From the cell containing the given text, extract its center point as [x, y] coordinate. 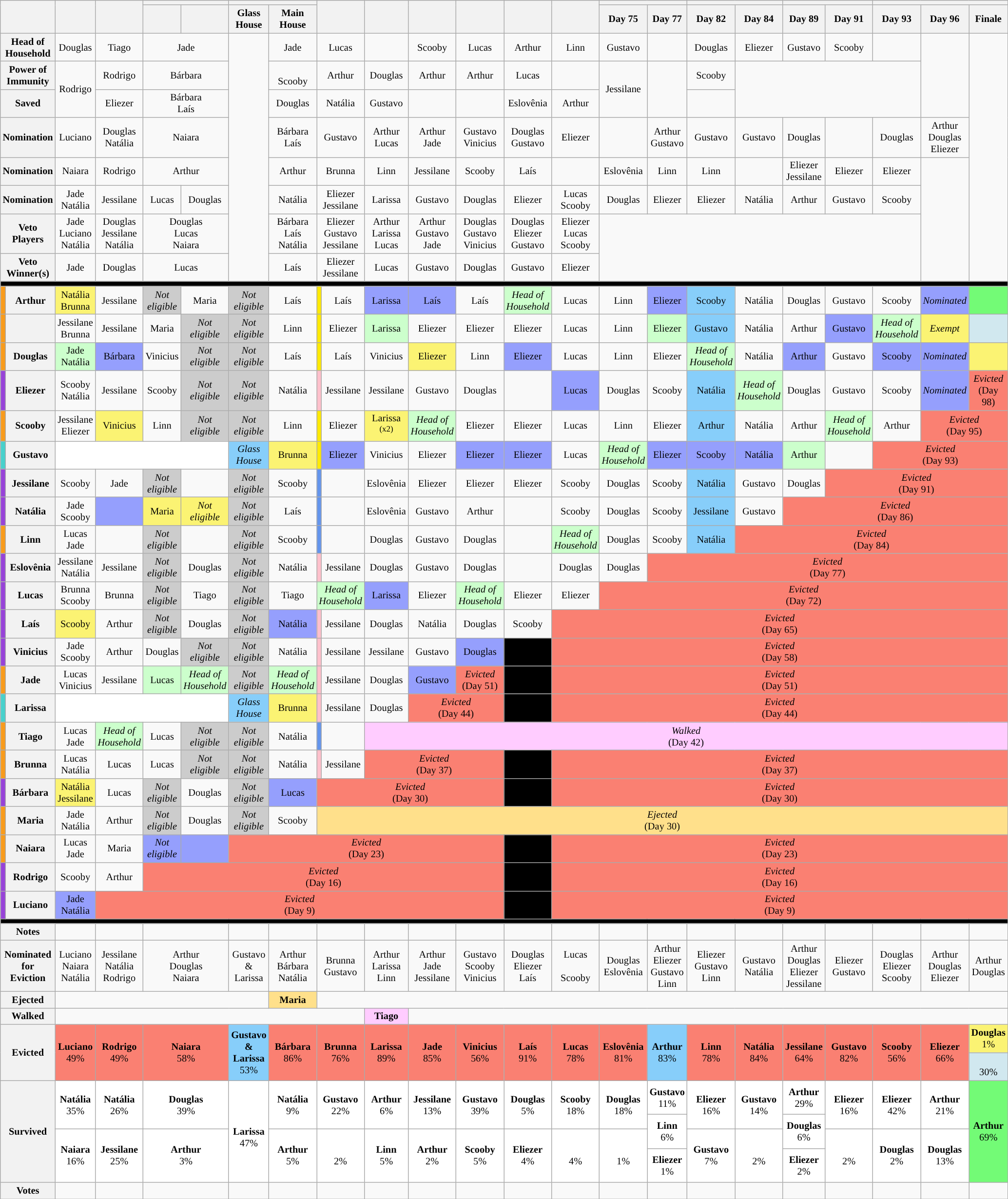
Arthur69% [989, 1131]
GustavoVinicius [480, 138]
Gustavo &Larissa53% [249, 1052]
Linn6% [667, 1132]
Arthur83% [667, 1052]
Eliezer1% [667, 1165]
Douglas13% [945, 1156]
Scooby56% [897, 1052]
EliezerGustavoLinn [711, 966]
MainHouse [292, 19]
Evicted(Day 98) [989, 391]
Luciano49% [76, 1052]
Lucas78% [576, 1052]
DouglasEslovênia [623, 966]
Natália9% [292, 1105]
Douglas6% [804, 1132]
Evicted(Day 77) [828, 568]
Exempt [945, 328]
Evicted(Day 93) [941, 455]
Douglas18% [623, 1105]
Gustavo14% [759, 1105]
Saved [28, 103]
Arthur6% [387, 1105]
ArthurLarissaLucas [387, 234]
LucasVinicius [76, 680]
Gustavo22% [341, 1105]
ArthurDouglasNaiara [186, 966]
Laís91% [528, 1052]
Day 89 [804, 19]
DouglasJessilaneNatália [119, 234]
JessilaneNatáliaRodrigo [119, 966]
EliezerGustavoJessilane [341, 234]
NatáliaJessilane [76, 792]
Power ofImmunity [28, 75]
Vinicius56% [480, 1052]
ArthurGustavo [667, 138]
Ejected [28, 1000]
DouglasEliezerGustavo [528, 234]
ArthurBárbaraNatália [292, 966]
Evicted(Day 84) [872, 539]
Eliezer2% [804, 1165]
Linn78% [711, 1052]
VetoPlayers [28, 234]
Gustavo7% [711, 1156]
ScoobyNatália [76, 391]
Day 75 [623, 19]
Evicted(Day 95) [964, 425]
ArthurLucas [387, 138]
Natália26% [119, 1105]
JessilaneNatália [76, 568]
1% [623, 1156]
4% [576, 1156]
Day 93 [897, 19]
LucasNatália [76, 764]
Larissa (x2) [387, 425]
Evicted [28, 1052]
Eliezer4% [528, 1156]
Arthur2% [432, 1156]
Eliezer66% [945, 1052]
DouglasGustavoVinicius [480, 234]
Naiara58% [186, 1052]
Douglas39% [186, 1105]
Evicted(Day 65) [780, 624]
Natália84% [759, 1052]
ArthurDouglasEliezerJessilane [804, 966]
ArthurGustavoJade [432, 234]
JessilaneEliezer [76, 425]
Naiara16% [76, 1156]
DouglasEliezerLaís [528, 966]
Douglas1% [989, 1039]
ArthurEliezerGustavoLinn [667, 966]
Bárbara86% [292, 1052]
NatáliaBrunna [76, 300]
Walked(Day 42) [686, 736]
LucianoNaiaraNatália [76, 966]
Larissa89% [387, 1052]
BrunnaScooby [76, 595]
Day 96 [945, 19]
Douglas5% [528, 1105]
Eslovênia81% [623, 1052]
Scooby18% [576, 1105]
Walked [28, 1016]
Arthur21% [945, 1105]
Day 77 [667, 19]
Evicted(Day 72) [804, 595]
Gustavo11% [667, 1098]
Linn5% [387, 1156]
Scooby5% [480, 1156]
VetoWinner(s) [28, 267]
EliezerLucasScooby [576, 234]
Nominatedfor Eviction [28, 966]
DouglasNatália [119, 138]
Natália35% [76, 1105]
Votes [28, 1191]
EliezerGustavo [849, 966]
Larissa47% [249, 1131]
ArthurLarissaLinn [387, 966]
Notes [28, 932]
DouglasLucasNaiara [186, 234]
Arthur29% [804, 1098]
Jessilane25% [119, 1156]
Brunna76% [341, 1052]
Jessilane64% [804, 1052]
Jessilane13% [432, 1105]
Douglas2% [897, 1156]
BárbaraLaísNatália [292, 234]
DouglasGustavo [528, 138]
ArthurJadeJessilane [432, 966]
Head of Household [28, 47]
Arthur3% [186, 1156]
Rodrigo49% [119, 1052]
ArthurJade [432, 138]
Evicted(Day 58) [780, 652]
JadeLucianoNatália [76, 234]
Jade85% [432, 1052]
Ejected(Day 30) [662, 821]
BrunnaGustavo [341, 966]
GustavoScoobyVinicius [480, 966]
Survived [28, 1131]
Day 91 [849, 19]
Day 84 [759, 19]
Gustavo82% [849, 1052]
Evicted(Day 86) [895, 511]
Gustavo39% [480, 1105]
30% [989, 1066]
Eliezer42% [897, 1105]
Evicted(Day 91) [916, 483]
ArthurDouglas [989, 966]
GustavoNatália [759, 966]
Gustavo &Larissa [249, 966]
Arthur5% [292, 1156]
Day 82 [711, 19]
Finale [989, 19]
DouglasEliezerScooby [897, 966]
JessilaneBrunna [76, 328]
